Detect which cell encompasses the target text, then output its (X, Y) center coordinate. 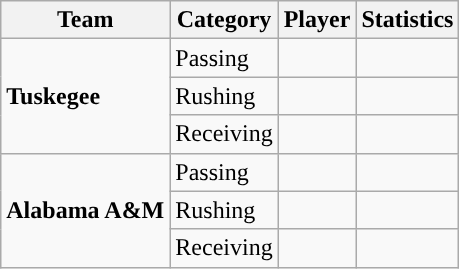
Category (224, 20)
Statistics (408, 20)
Team (86, 20)
Tuskegee (86, 96)
Alabama A&M (86, 210)
Player (317, 20)
